Detect which cell encompasses the target text, then output its [X, Y] center coordinate. 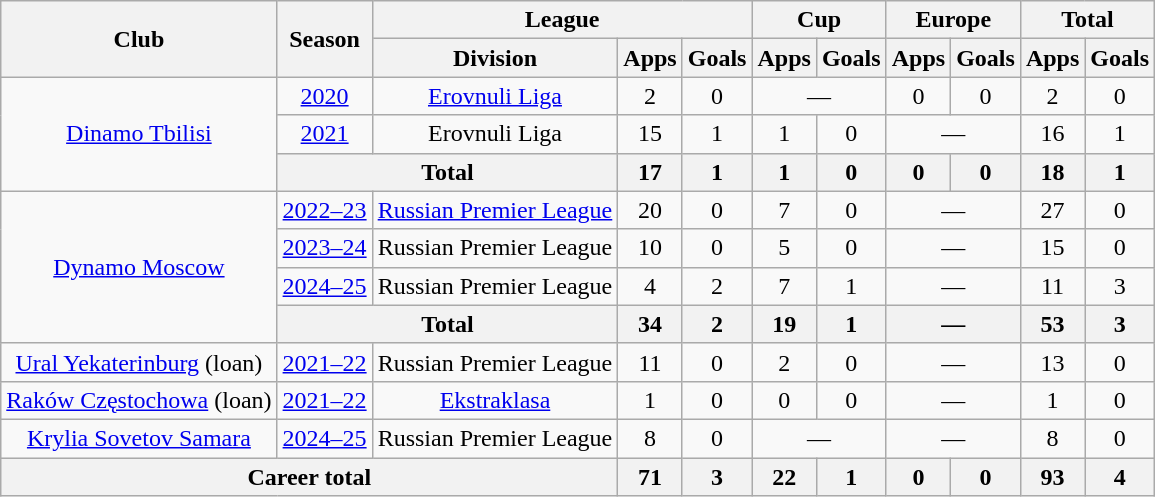
18 [1052, 172]
10 [650, 248]
2021 [324, 134]
5 [784, 248]
19 [784, 324]
22 [784, 477]
2023–24 [324, 248]
Ekstraklasa [495, 400]
Career total [310, 477]
Krylia Sovetov Samara [139, 438]
20 [650, 210]
Club [139, 39]
Ural Yekaterinburg (loan) [139, 362]
Raków Częstochowa (loan) [139, 400]
13 [1052, 362]
2022–23 [324, 210]
League [562, 20]
Division [495, 58]
16 [1052, 134]
2020 [324, 96]
Season [324, 39]
Dinamo Tbilisi [139, 134]
17 [650, 172]
Dynamo Moscow [139, 267]
93 [1052, 477]
53 [1052, 324]
27 [1052, 210]
71 [650, 477]
Cup [819, 20]
34 [650, 324]
Europe [953, 20]
